Scan for the cell matching the given text and deliver its (x, y) coordinate at center. 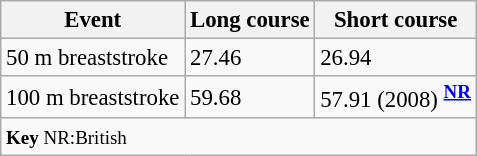
50 m breaststroke (93, 58)
Short course (396, 20)
57.91 (2008) NR (396, 97)
27.46 (250, 58)
26.94 (396, 58)
100 m breaststroke (93, 97)
59.68 (250, 97)
Event (93, 20)
Key NR:British (239, 137)
Long course (250, 20)
